Extract the [x, y] coordinate from the center of the cell holding the provided text.  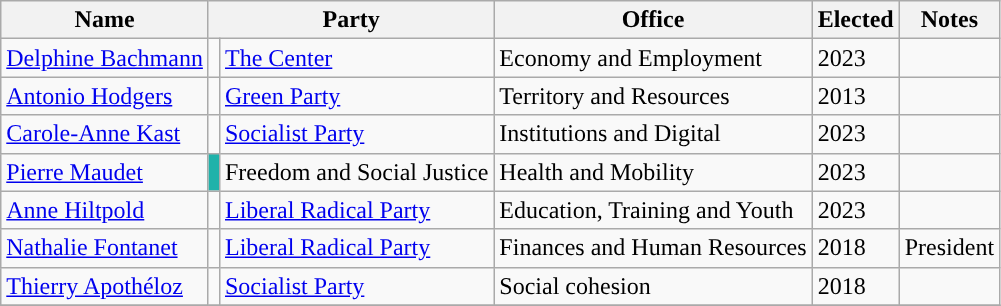
Name [105, 20]
Thierry Apothéloz [105, 286]
Economy and Employment [653, 58]
Territory and Resources [653, 96]
Finances and Human Resources [653, 248]
Anne Hiltpold [105, 210]
Education, Training and Youth [653, 210]
Social cohesion [653, 286]
Party [350, 20]
Notes [949, 20]
Antonio Hodgers [105, 96]
Health and Mobility [653, 172]
Delphine Bachmann [105, 58]
Freedom and Social Justice [356, 172]
2013 [856, 96]
Carole-Anne Kast [105, 134]
President [949, 248]
The Center [356, 58]
Nathalie Fontanet [105, 248]
Green Party [356, 96]
Office [653, 20]
Institutions and Digital [653, 134]
Pierre Maudet [105, 172]
Elected [856, 20]
